From the cell containing the given text, extract its center point as [x, y] coordinate. 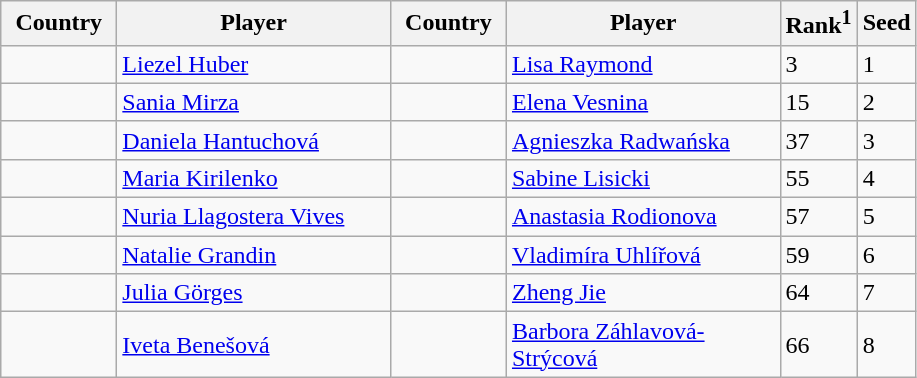
6 [886, 255]
Rank1 [818, 24]
15 [818, 102]
7 [886, 293]
5 [886, 217]
Seed [886, 24]
66 [818, 344]
37 [818, 140]
Nuria Llagostera Vives [254, 217]
Natalie Grandin [254, 255]
4 [886, 178]
8 [886, 344]
Barbora Záhlavová-Strýcová [643, 344]
Iveta Benešová [254, 344]
55 [818, 178]
Lisa Raymond [643, 64]
59 [818, 255]
Liezel Huber [254, 64]
Agnieszka Radwańska [643, 140]
Elena Vesnina [643, 102]
2 [886, 102]
Sania Mirza [254, 102]
57 [818, 217]
Zheng Jie [643, 293]
Sabine Lisicki [643, 178]
Julia Görges [254, 293]
Maria Kirilenko [254, 178]
Anastasia Rodionova [643, 217]
Vladimíra Uhlířová [643, 255]
64 [818, 293]
Daniela Hantuchová [254, 140]
1 [886, 64]
